Scan for the cell matching the given text and deliver its [X, Y] coordinate at center. 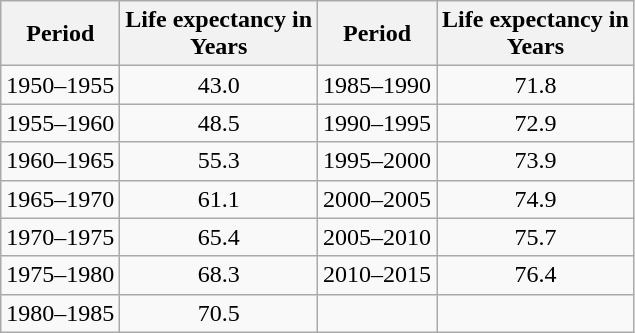
71.8 [536, 85]
73.9 [536, 161]
1960–1965 [60, 161]
1990–1995 [378, 123]
61.1 [219, 199]
65.4 [219, 237]
70.5 [219, 313]
1985–1990 [378, 85]
72.9 [536, 123]
68.3 [219, 275]
75.7 [536, 237]
1965–1970 [60, 199]
1970–1975 [60, 237]
55.3 [219, 161]
76.4 [536, 275]
2005–2010 [378, 237]
1995–2000 [378, 161]
1980–1985 [60, 313]
48.5 [219, 123]
2010–2015 [378, 275]
2000–2005 [378, 199]
1950–1955 [60, 85]
1955–1960 [60, 123]
1975–1980 [60, 275]
43.0 [219, 85]
74.9 [536, 199]
